Output the (X, Y) coordinate of the center of the cell containing the given text.  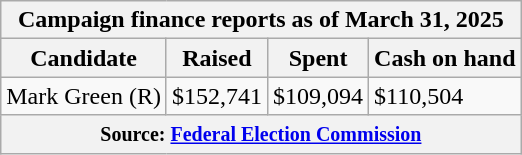
Cash on hand (445, 58)
Mark Green (R) (84, 96)
Spent (318, 58)
Candidate (84, 58)
Source: Federal Election Commission (261, 134)
$152,741 (216, 96)
$109,094 (318, 96)
Raised (216, 58)
$110,504 (445, 96)
Campaign finance reports as of March 31, 2025 (261, 20)
